Scan for the cell matching the given text and deliver its [x, y] coordinate at center. 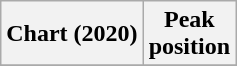
Peakposition [189, 34]
Chart (2020) [72, 34]
